Return [x, y] of the center of cell containing provided text 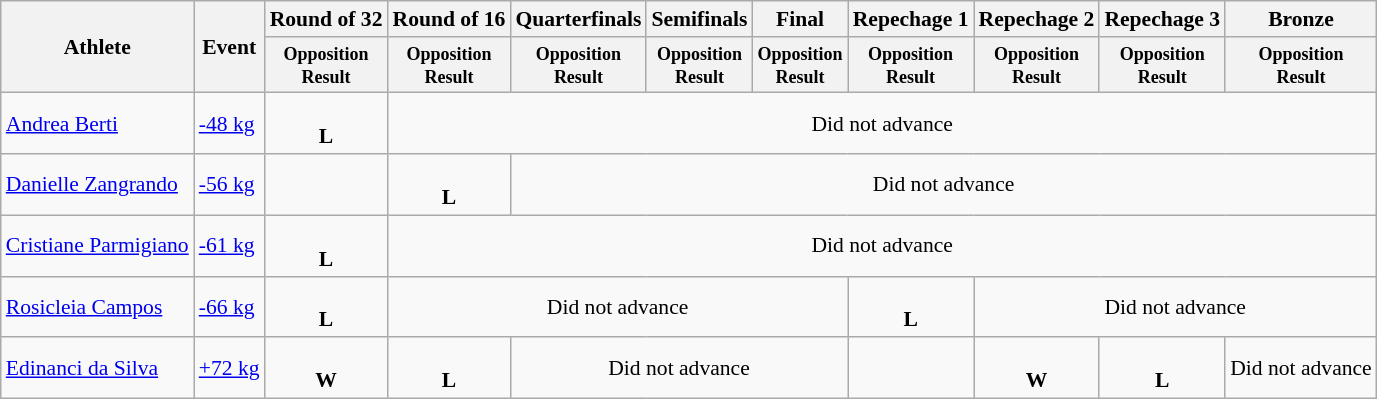
Repechage 3 [1162, 19]
Round of 32 [326, 19]
Andrea Berti [98, 124]
-48 kg [230, 124]
-61 kg [230, 246]
Athlete [98, 47]
Round of 16 [448, 19]
Repechage 1 [911, 19]
Rosicleia Campos [98, 306]
Danielle Zangrando [98, 184]
-66 kg [230, 306]
Event [230, 47]
Repechage 2 [1037, 19]
-56 kg [230, 184]
+72 kg [230, 368]
Final [800, 19]
Cristiane Parmigiano [98, 246]
Semifinals [699, 19]
Bronze [1301, 19]
Quarterfinals [578, 19]
Edinanci da Silva [98, 368]
